Determine the (x, y) coordinate at the center of the cell enclosing the given text.  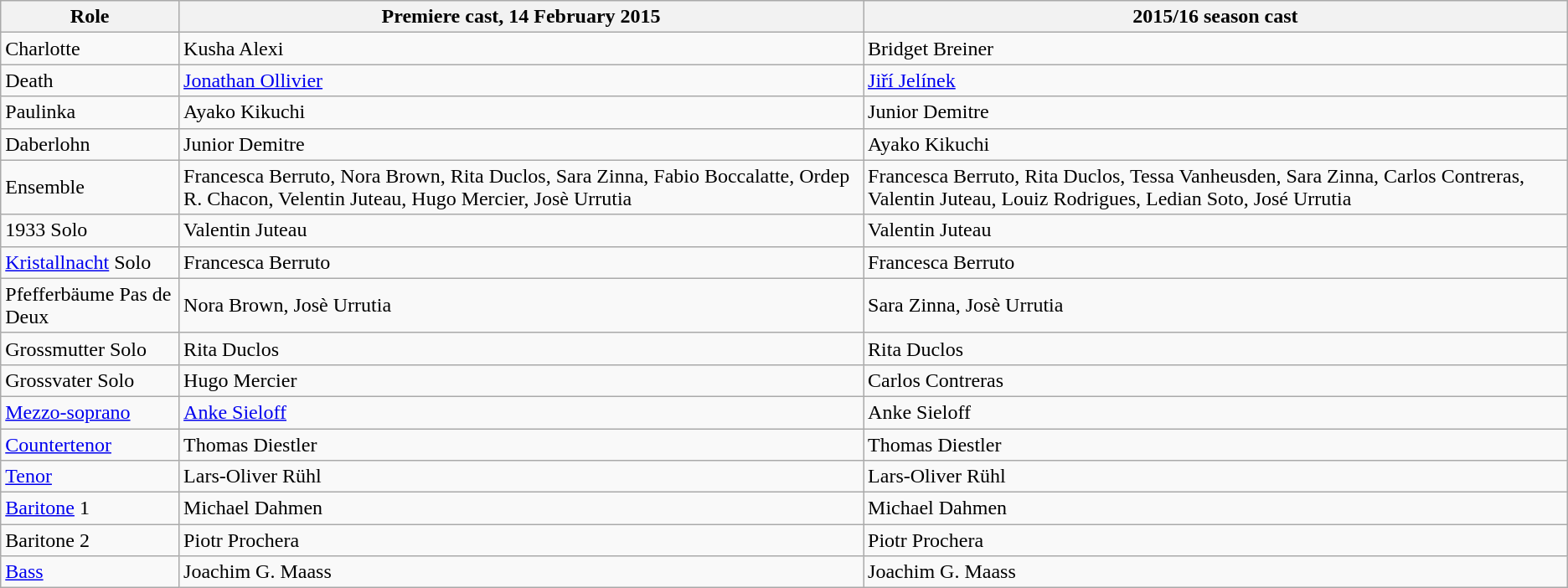
Carlos Contreras (1216, 380)
Tenor (90, 477)
Grossvater Solo (90, 380)
Francesca Berruto, Rita Duclos, Tessa Vanheusden, Sara Zinna, Carlos Contreras, Valentin Juteau, Louiz Rodrigues, Ledian Soto, José Urrutia (1216, 188)
2015/16 season cast (1216, 17)
Bridget Breiner (1216, 49)
Sara Zinna, Josè Urrutia (1216, 305)
Bass (90, 572)
Kristallnacht Solo (90, 262)
Premiere cast, 14 February 2015 (521, 17)
Charlotte (90, 49)
Mezzo-soprano (90, 412)
Paulinka (90, 112)
Pfefferbäume Pas de Deux (90, 305)
1933 Solo (90, 230)
Death (90, 80)
Francesca Berruto, Nora Brown, Rita Duclos, Sara Zinna, Fabio Boccalatte, Ordep R. Chacon, Velentin Juteau, Hugo Mercier, Josè Urrutia (521, 188)
Ensemble (90, 188)
Baritone 1 (90, 508)
Hugo Mercier (521, 380)
Countertenor (90, 445)
Jiří Jelínek (1216, 80)
Daberlohn (90, 144)
Grossmutter Solo (90, 348)
Nora Brown, Josè Urrutia (521, 305)
Role (90, 17)
Kusha Alexi (521, 49)
Baritone 2 (90, 540)
Jonathan Ollivier (521, 80)
